Identify which cell holds the provided text, then report its (x, y) central coordinate. 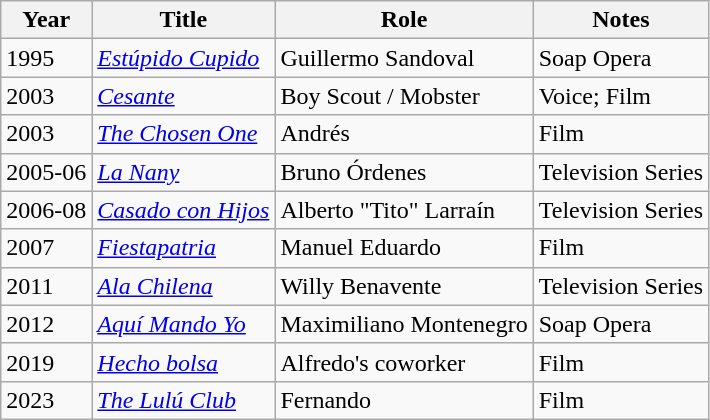
Estúpido Cupido (184, 58)
2023 (46, 400)
Alfredo's coworker (404, 362)
2005-06 (46, 172)
2007 (46, 248)
Casado con Hijos (184, 210)
2011 (46, 286)
La Nany (184, 172)
Hecho bolsa (184, 362)
Boy Scout / Mobster (404, 96)
Guillermo Sandoval (404, 58)
2012 (46, 324)
Year (46, 20)
The Lulú Club (184, 400)
Voice; Film (620, 96)
Ala Chilena (184, 286)
The Chosen One (184, 134)
Fiestapatria (184, 248)
Manuel Eduardo (404, 248)
2019 (46, 362)
Bruno Órdenes (404, 172)
Cesante (184, 96)
Notes (620, 20)
1995 (46, 58)
Willy Benavente (404, 286)
Aquí Mando Yo (184, 324)
Maximiliano Montenegro (404, 324)
Andrés (404, 134)
Fernando (404, 400)
Alberto "Tito" Larraín (404, 210)
2006-08 (46, 210)
Title (184, 20)
Role (404, 20)
